Capture the cell that displays the provided text and extract its (x, y) central coordinate. 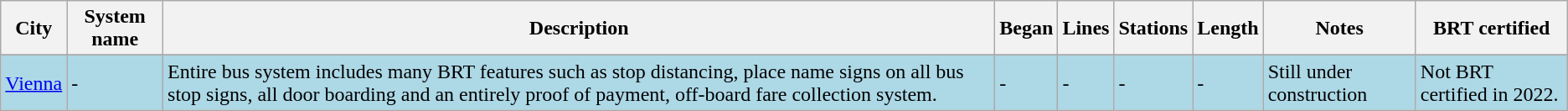
Not BRT certified in 2022. (1491, 82)
Still under construction (1339, 82)
Length (1228, 29)
Lines (1086, 29)
City (34, 29)
Stations (1153, 29)
BRT certified (1491, 29)
Vienna (34, 82)
Began (1027, 29)
System name (116, 29)
Description (580, 29)
Notes (1339, 29)
